Return the [X, Y] coordinate for the center point of the cell that contains the specified text.  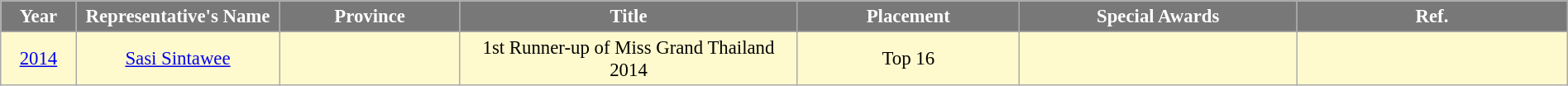
Top 16 [908, 60]
Province [370, 17]
Placement [908, 17]
Sasi Sintawee [178, 60]
Year [38, 17]
1st Runner-up of Miss Grand Thailand 2014 [629, 60]
2014 [38, 60]
Ref. [1432, 17]
Title [629, 17]
Special Awards [1158, 17]
Representative's Name [178, 17]
